Extract the (X, Y) coordinate from the center of the cell holding the provided text.  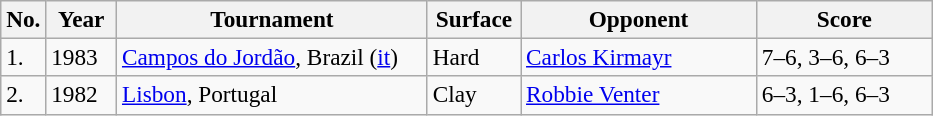
7–6, 3–6, 6–3 (844, 57)
Carlos Kirmayr (639, 57)
Hard (474, 57)
Score (844, 19)
1983 (82, 57)
Tournament (272, 19)
Lisbon, Portugal (272, 95)
Campos do Jordão, Brazil (it) (272, 57)
1. (24, 57)
6–3, 1–6, 6–3 (844, 95)
2. (24, 95)
Year (82, 19)
Robbie Venter (639, 95)
No. (24, 19)
Surface (474, 19)
Opponent (639, 19)
Clay (474, 95)
1982 (82, 95)
